Find where the given text appears and provide that cell's center as [X, Y] coordinate. 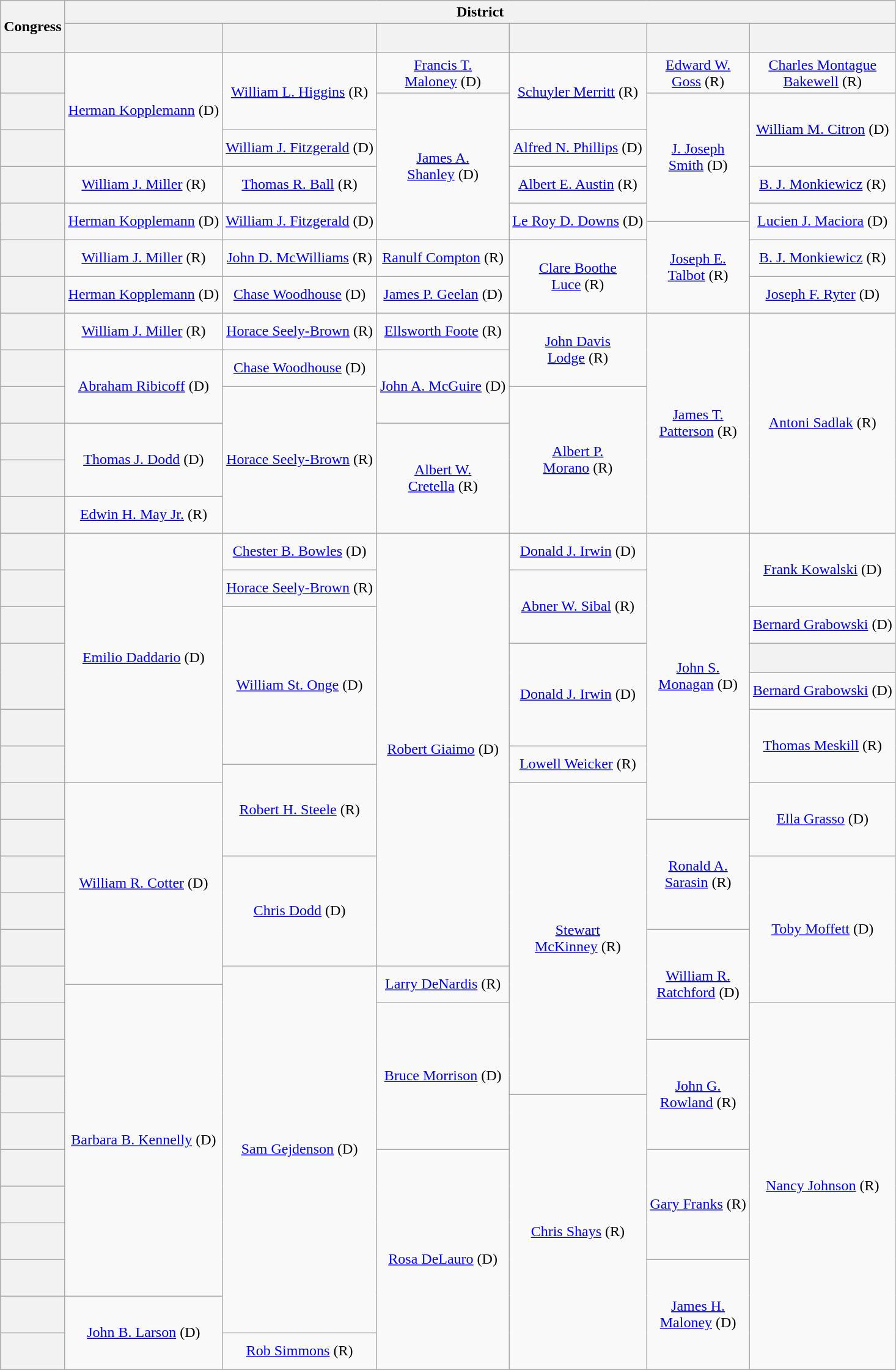
Thomas Meskill (R) [823, 746]
Chris Shays (R) [578, 1232]
William M. Citron (D) [823, 130]
Larry DeNardis (R) [442, 984]
John A. McGuire (D) [442, 386]
Congress [33, 27]
Sam Gejdenson (D) [299, 1149]
William L. Higgins (R) [299, 92]
Edwin H. May Jr. (R) [144, 515]
J. JosephSmith (D) [698, 157]
Thomas R. Ball (R) [299, 185]
Ella Grasso (D) [823, 819]
Le Roy D. Downs (D) [578, 221]
Abner W. Sibal (R) [578, 606]
Bruce Morrison (D) [442, 1076]
John B. Larson (D) [144, 1333]
StewartMcKinney (R) [578, 938]
Frank Kowalski (D) [823, 570]
Lowell Weicker (R) [578, 764]
Clare BootheLuce (R) [578, 276]
John DavisLodge (R) [578, 350]
James A.Shanley (D) [442, 166]
John D. McWilliams (R) [299, 258]
Abraham Ribicoff (D) [144, 386]
Thomas J. Dodd (D) [144, 460]
Edward W.Goss (R) [698, 73]
Ronald A.Sarasin (R) [698, 874]
James T.Patterson (R) [698, 423]
William R.Ratchford (D) [698, 984]
Francis T.Maloney (D) [442, 73]
Albert P.Morano (R) [578, 460]
Barbara B. Kennelly (D) [144, 1140]
Gary Franks (R) [698, 1204]
District [480, 12]
Joseph E.Talbot (R) [698, 267]
Lucien J. Maciora (D) [823, 221]
James H.Maloney (D) [698, 1314]
John S.Monagan (D) [698, 676]
Albert E. Austin (R) [578, 185]
Toby Moffett (D) [823, 929]
Rob Simmons (R) [299, 1351]
William R. Cotter (D) [144, 883]
Alfred N. Phillips (D) [578, 148]
Robert H. Steele (R) [299, 810]
Robert Giaimo (D) [442, 749]
Antoni Sadlak (R) [823, 423]
Rosa DeLauro (D) [442, 1259]
Schuyler Merritt (R) [578, 92]
Charles MontagueBakewell (R) [823, 73]
Albert W.Cretella (R) [442, 478]
William St. Onge (D) [299, 685]
Ellsworth Foote (R) [442, 331]
Joseph F. Ryter (D) [823, 295]
Nancy Johnson (R) [823, 1186]
Chester B. Bowles (D) [299, 551]
Ranulf Compton (R) [442, 258]
James P. Geelan (D) [442, 295]
Emilio Daddario (D) [144, 658]
Chris Dodd (D) [299, 911]
John G.Rowland (R) [698, 1094]
